Locate the cell with the specified text and output its [x, y] center coordinate. 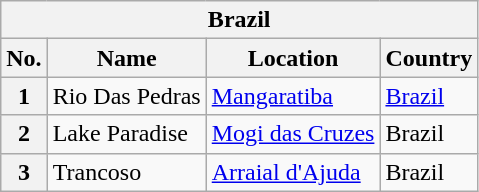
Country [429, 58]
Location [293, 58]
Trancoso [126, 172]
Mogi das Cruzes [293, 134]
1 [24, 96]
Mangaratiba [293, 96]
Name [126, 58]
2 [24, 134]
Lake Paradise [126, 134]
Rio Das Pedras [126, 96]
No. [24, 58]
3 [24, 172]
Arraial d'Ajuda [293, 172]
